Provide the (x, y) coordinate of the cell's center where the given text is located.  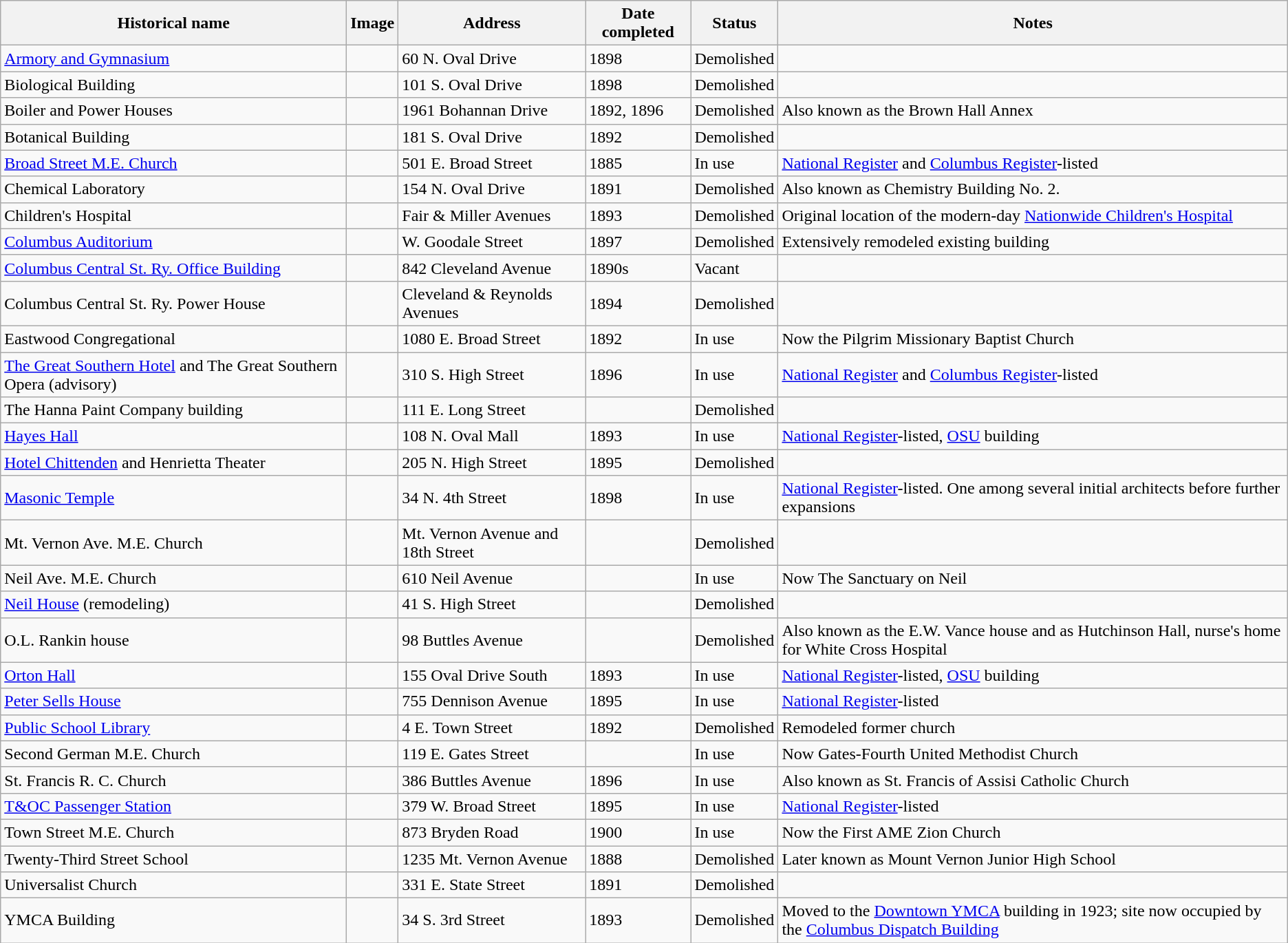
The Great Southern Hotel and The Great Southern Opera (advisory) (173, 374)
Hayes Hall (173, 436)
Date completed (638, 23)
386 Buttles Avenue (492, 780)
501 E. Broad Street (492, 163)
755 Dennison Avenue (492, 701)
Now The Sanctuary on Neil (1033, 578)
Universalist Church (173, 885)
154 N. Oval Drive (492, 189)
Later known as Mount Vernon Junior High School (1033, 858)
1888 (638, 858)
Vacant (735, 268)
Boiler and Power Houses (173, 111)
610 Neil Avenue (492, 578)
Also known as the Brown Hall Annex (1033, 111)
O.L. Rankin house (173, 640)
Original location of the modern-day Nationwide Children's Hospital (1033, 215)
181 S. Oval Drive (492, 137)
Biological Building (173, 85)
Remodeled former church (1033, 728)
Armory and Gymnasium (173, 59)
Now the Pilgrim Missionary Baptist Church (1033, 339)
Children's Hospital (173, 215)
1897 (638, 242)
4 E. Town Street (492, 728)
Address (492, 23)
Second German M.E. Church (173, 754)
Neil House (remodeling) (173, 604)
Chemical Laboratory (173, 189)
Public School Library (173, 728)
1892, 1896 (638, 111)
Peter Sells House (173, 701)
Mt. Vernon Ave. M.E. Church (173, 542)
Image (373, 23)
Columbus Central St. Ry. Office Building (173, 268)
155 Oval Drive South (492, 675)
1961 Bohannan Drive (492, 111)
Now the First AME Zion Church (1033, 832)
60 N. Oval Drive (492, 59)
379 W. Broad Street (492, 806)
Also known as Chemistry Building No. 2. (1033, 189)
331 E. State Street (492, 885)
Eastwood Congregational (173, 339)
1900 (638, 832)
119 E. Gates Street (492, 754)
842 Cleveland Avenue (492, 268)
Twenty-Third Street School (173, 858)
Mt. Vernon Avenue and 18th Street (492, 542)
Historical name (173, 23)
Now Gates-Fourth United Methodist Church (1033, 754)
98 Buttles Avenue (492, 640)
St. Francis R. C. Church (173, 780)
873 Bryden Road (492, 832)
Broad Street M.E. Church (173, 163)
34 S. 3rd Street (492, 921)
Cleveland & Reynolds Avenues (492, 303)
YMCA Building (173, 921)
111 E. Long Street (492, 410)
Neil Ave. M.E. Church (173, 578)
Town Street M.E. Church (173, 832)
Orton Hall (173, 675)
41 S. High Street (492, 604)
T&OC Passenger Station (173, 806)
1894 (638, 303)
Also known as the E.W. Vance house and as Hutchinson Hall, nurse's home for White Cross Hospital (1033, 640)
1235 Mt. Vernon Avenue (492, 858)
1080 E. Broad Street (492, 339)
Also known as St. Francis of Assisi Catholic Church (1033, 780)
Hotel Chittenden and Henrietta Theater (173, 463)
National Register-listed. One among several initial architects before further expansions (1033, 498)
Botanical Building (173, 137)
Moved to the Downtown YMCA building in 1923; site now occupied by the Columbus Dispatch Building (1033, 921)
Columbus Auditorium (173, 242)
Notes (1033, 23)
1890s (638, 268)
Extensively remodeled existing building (1033, 242)
Fair & Miller Avenues (492, 215)
108 N. Oval Mall (492, 436)
W. Goodale Street (492, 242)
205 N. High Street (492, 463)
34 N. 4th Street (492, 498)
The Hanna Paint Company building (173, 410)
1885 (638, 163)
Status (735, 23)
Masonic Temple (173, 498)
310 S. High Street (492, 374)
Columbus Central St. Ry. Power House (173, 303)
101 S. Oval Drive (492, 85)
